Scan for the cell matching the given text and deliver its [X, Y] coordinate at center. 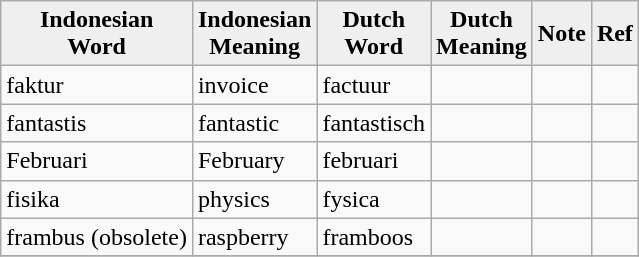
factuur [374, 85]
raspberry [254, 237]
Februari [97, 161]
frambus (obsolete) [97, 237]
Note [562, 34]
faktur [97, 85]
Dutch Meaning [482, 34]
framboos [374, 237]
Indonesian Meaning [254, 34]
fantastis [97, 123]
Dutch Word [374, 34]
fysica [374, 199]
invoice [254, 85]
februari [374, 161]
fantastic [254, 123]
February [254, 161]
fantastisch [374, 123]
Indonesian Word [97, 34]
Ref [614, 34]
physics [254, 199]
fisika [97, 199]
